For the text-containing cell, return its midpoint in (X, Y) coordinate format. 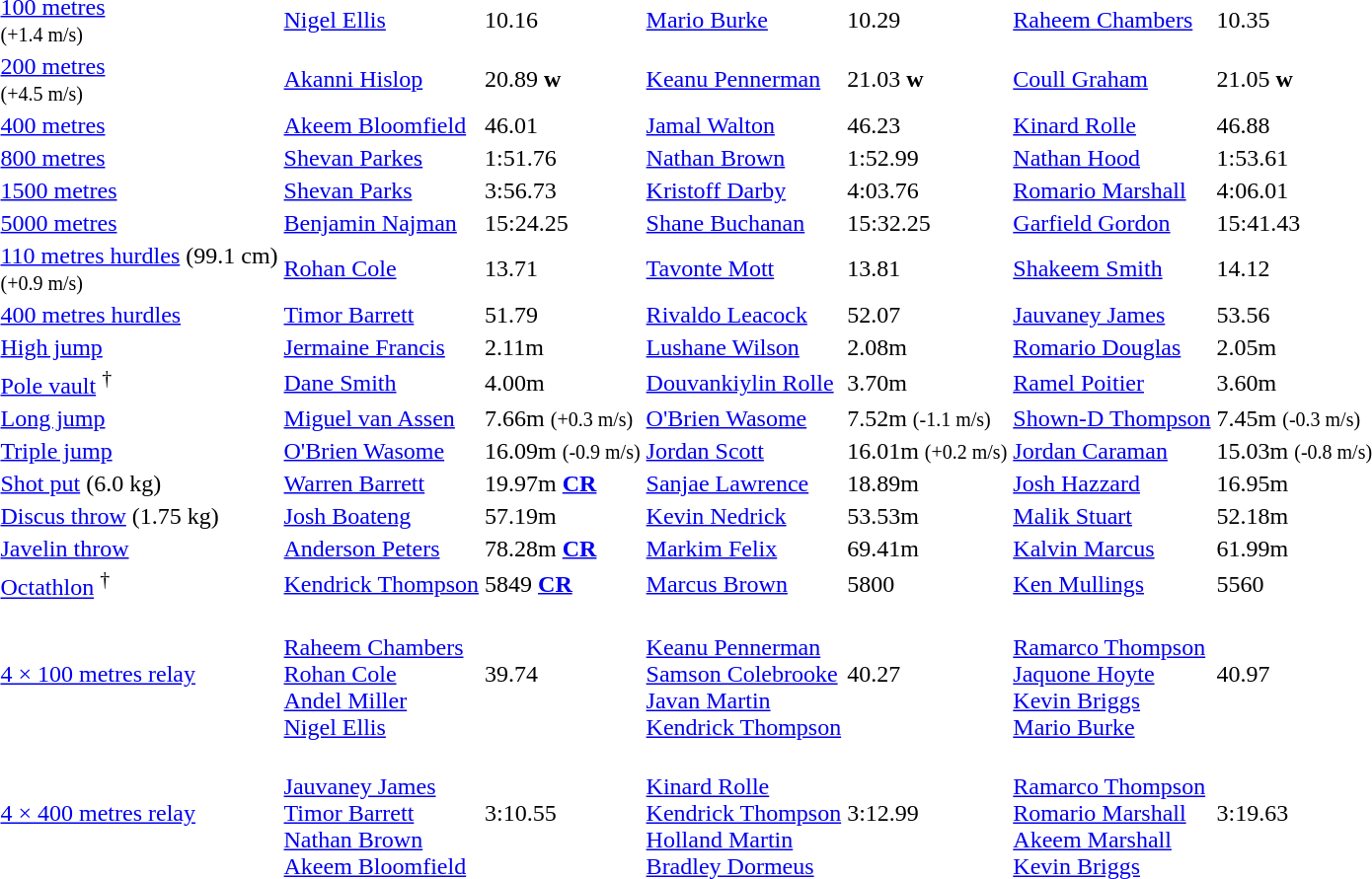
Kristoff Darby (744, 190)
Romario Douglas (1111, 347)
Miguel van Assen (381, 418)
78.28m CR (563, 549)
Josh Boateng (381, 516)
Tavonte Mott (744, 268)
7.66m (+0.3 m/s) (563, 418)
20.89 w (563, 79)
Nathan Brown (744, 158)
Kalvin Marcus (1111, 549)
Marcus Brown (744, 584)
Markim Felix (744, 549)
69.41m (928, 549)
Kendrick Thompson (381, 584)
Rivaldo Leacock (744, 315)
Rohan Cole (381, 268)
Jamal Walton (744, 125)
Ramarco ThompsonJaquone HoyteKevin BriggsMario Burke (1111, 674)
40.27 (928, 674)
1:52.99 (928, 158)
Malik Stuart (1111, 516)
5849 CR (563, 584)
Sanjae Lawrence (744, 483)
Warren Barrett (381, 483)
Douvankiylin Rolle (744, 383)
Kevin Nedrick (744, 516)
Keanu Pennerman (744, 79)
Coull Graham (1111, 79)
53.53m (928, 516)
1:51.76 (563, 158)
13.71 (563, 268)
Timor Barrett (381, 315)
46.23 (928, 125)
Jordan Caraman (1111, 451)
Romario Marshall (1111, 190)
15:32.25 (928, 223)
2.08m (928, 347)
Shane Buchanan (744, 223)
Keanu PennermanSamson ColebrookeJavan MartinKendrick Thompson (744, 674)
51.79 (563, 315)
3:56.73 (563, 190)
13.81 (928, 268)
18.89m (928, 483)
15:24.25 (563, 223)
Akeem Bloomfield (381, 125)
Kinard Rolle (1111, 125)
Dane Smith (381, 383)
Nathan Hood (1111, 158)
Garfield Gordon (1111, 223)
5800 (928, 584)
46.01 (563, 125)
Akanni Hislop (381, 79)
Josh Hazzard (1111, 483)
Jordan Scott (744, 451)
4:03.76 (928, 190)
Shevan Parkes (381, 158)
Jermaine Francis (381, 347)
21.03 w (928, 79)
7.52m (-1.1 m/s) (928, 418)
3.70m (928, 383)
Jauvaney James (1111, 315)
Ramel Poitier (1111, 383)
2.11m (563, 347)
52.07 (928, 315)
39.74 (563, 674)
Anderson Peters (381, 549)
57.19m (563, 516)
Lushane Wilson (744, 347)
4.00m (563, 383)
Shown-D Thompson (1111, 418)
16.09m (-0.9 m/s) (563, 451)
Shakeem Smith (1111, 268)
Ken Mullings (1111, 584)
Raheem ChambersRohan ColeAndel MillerNigel Ellis (381, 674)
19.97m CR (563, 483)
Benjamin Najman (381, 223)
16.01m (+0.2 m/s) (928, 451)
Shevan Parks (381, 190)
